Capture the cell that displays the provided text and extract its (x, y) central coordinate. 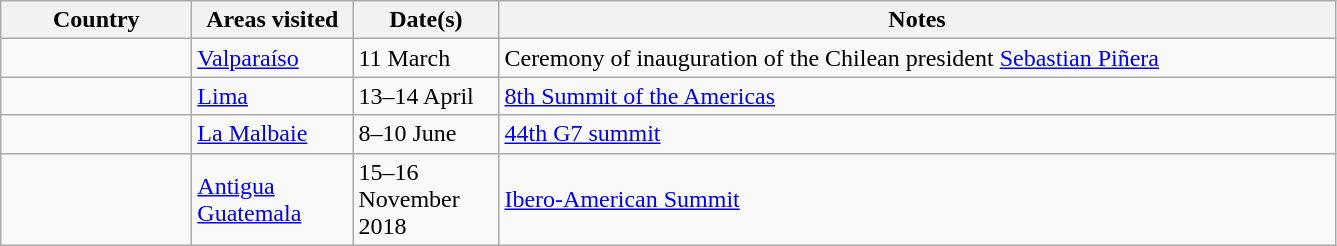
Ibero-American Summit (917, 199)
15–16 November 2018 (426, 199)
8th Summit of the Americas (917, 96)
8–10 June (426, 134)
44th G7 summit (917, 134)
Valparaíso (272, 58)
Notes (917, 20)
Antigua Guatemala (272, 199)
La Malbaie (272, 134)
Date(s) (426, 20)
11 March (426, 58)
13–14 April (426, 96)
Lima (272, 96)
Areas visited (272, 20)
Country (96, 20)
Ceremony of inauguration of the Chilean president Sebastian Piñera (917, 58)
